From the cell containing the given text, extract its center point as (X, Y) coordinate. 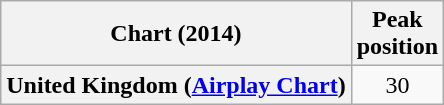
Chart (2014) (176, 34)
United Kingdom (Airplay Chart) (176, 85)
30 (397, 85)
Peakposition (397, 34)
